Determine the (x, y) coordinate at the center of the cell enclosing the given text.  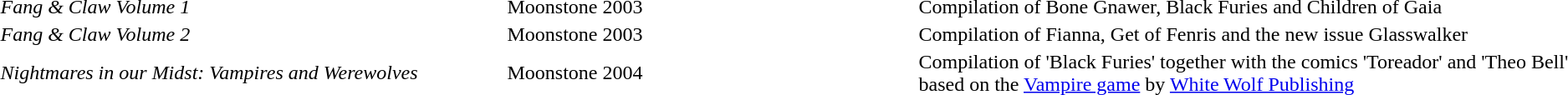
Moonstone 2003 (607, 34)
